Locate the cell with the specified text and output its [x, y] center coordinate. 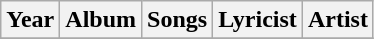
Lyricist [258, 20]
Songs [178, 20]
Artist [338, 20]
Year [30, 20]
Album [101, 20]
